Output the [X, Y] coordinate of the center of the cell containing the given text.  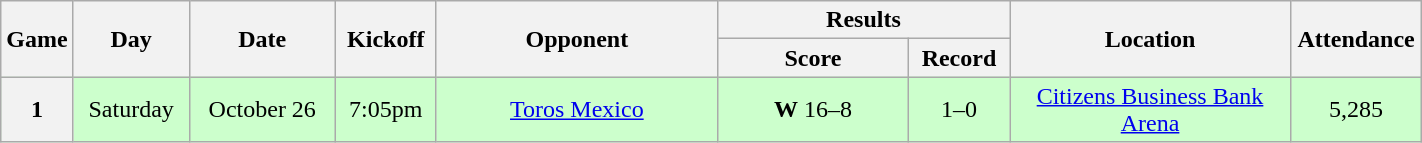
Score [812, 58]
1–0 [958, 110]
Saturday [131, 110]
5,285 [1356, 110]
Results [863, 20]
Toros Mexico [576, 110]
Opponent [576, 39]
Location [1150, 39]
W 16–8 [812, 110]
Citizens Business Bank Arena [1150, 110]
Kickoff [386, 39]
Date [262, 39]
7:05pm [386, 110]
Game [37, 39]
1 [37, 110]
Day [131, 39]
Attendance [1356, 39]
Record [958, 58]
October 26 [262, 110]
